From the cell containing the given text, extract its center point as (X, Y) coordinate. 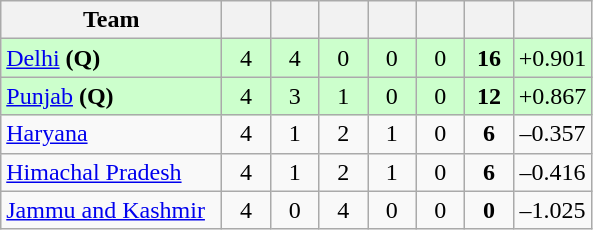
Punjab (Q) (112, 96)
+0.901 (552, 58)
Team (112, 20)
–0.357 (552, 134)
16 (490, 58)
Delhi (Q) (112, 58)
Himachal Pradesh (112, 172)
–0.416 (552, 172)
+0.867 (552, 96)
Jammu and Kashmir (112, 210)
Haryana (112, 134)
–1.025 (552, 210)
3 (294, 96)
12 (490, 96)
